From the cell containing the given text, extract its center point as (x, y) coordinate. 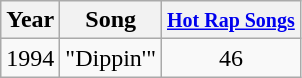
1994 (30, 58)
46 (230, 58)
Year (30, 20)
"Dippin'" (111, 58)
Hot Rap Songs (230, 20)
Song (111, 20)
